Extract the (x, y) coordinate from the center of the cell holding the provided text.  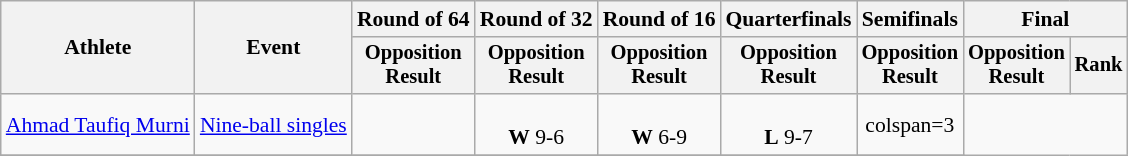
Athlete (98, 48)
Round of 16 (660, 19)
colspan=3 (910, 124)
Round of 64 (414, 19)
Semifinals (910, 19)
Rank (1099, 66)
Round of 32 (536, 19)
Final (1045, 19)
L 9-7 (788, 124)
Event (274, 48)
W 9-6 (536, 124)
W 6-9 (660, 124)
Quarterfinals (788, 19)
Ahmad Taufiq Murni (98, 124)
Nine-ball singles (274, 124)
